Find where the given text appears and provide that cell's center as (x, y) coordinate. 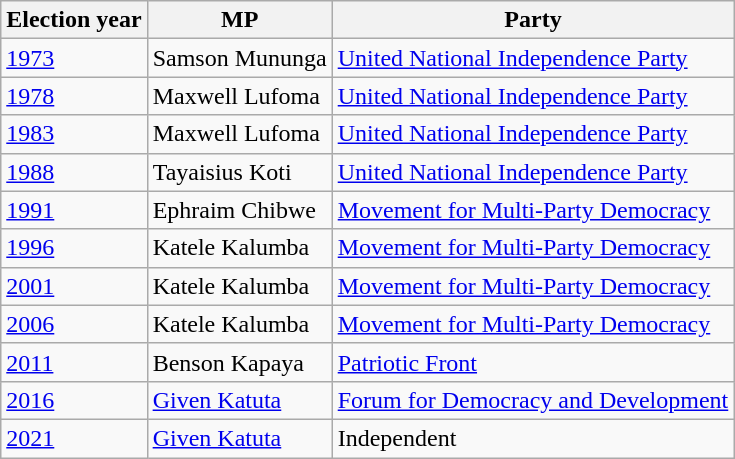
2006 (74, 324)
Benson Kapaya (240, 362)
1991 (74, 210)
1996 (74, 248)
Independent (533, 438)
1988 (74, 172)
1978 (74, 96)
1983 (74, 134)
MP (240, 20)
Election year (74, 20)
2021 (74, 438)
Party (533, 20)
2011 (74, 362)
2001 (74, 286)
Forum for Democracy and Development (533, 400)
Patriotic Front (533, 362)
Tayaisius Koti (240, 172)
Samson Mununga (240, 58)
2016 (74, 400)
1973 (74, 58)
Ephraim Chibwe (240, 210)
